Output the (x, y) coordinate of the center of the cell containing the given text.  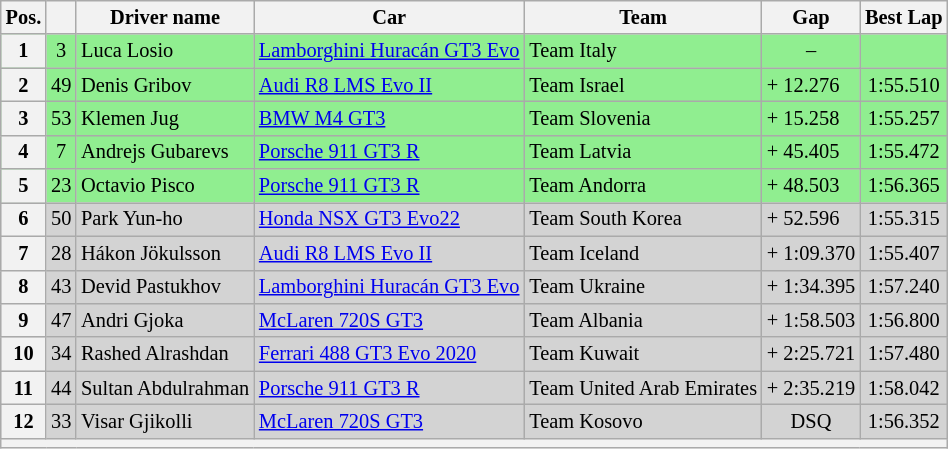
1:57.240 (904, 287)
Octavio Pisco (165, 186)
1:56.800 (904, 320)
Ferrari 488 GT3 Evo 2020 (389, 354)
1:55.407 (904, 253)
Team Kosovo (643, 421)
50 (61, 219)
1:58.042 (904, 388)
Honda NSX GT3 Evo22 (389, 219)
+ 52.596 (811, 219)
Team Israel (643, 85)
53 (61, 118)
Team South Korea (643, 219)
23 (61, 186)
1:57.480 (904, 354)
1:55.510 (904, 85)
34 (61, 354)
Team Kuwait (643, 354)
4 (24, 152)
1 (24, 51)
Hákon Jökulsson (165, 253)
1:56.352 (904, 421)
+ 45.405 (811, 152)
+ 12.276 (811, 85)
Gap (811, 17)
Klemen Jug (165, 118)
44 (61, 388)
Team Albania (643, 320)
9 (24, 320)
+ 1:09.370 (811, 253)
1:55.315 (904, 219)
Team Ukraine (643, 287)
Andri Gjoka (165, 320)
47 (61, 320)
Best Lap (904, 17)
1:56.365 (904, 186)
11 (24, 388)
Andrejs Gubarevs (165, 152)
Sultan Abdulrahman (165, 388)
Car (389, 17)
33 (61, 421)
Team Iceland (643, 253)
12 (24, 421)
8 (24, 287)
+ 2:35.219 (811, 388)
Team (643, 17)
Team United Arab Emirates (643, 388)
Team Slovenia (643, 118)
6 (24, 219)
BMW M4 GT3 (389, 118)
28 (61, 253)
Pos. (24, 17)
Team Andorra (643, 186)
43 (61, 287)
Rashed Alrashdan (165, 354)
+ 1:34.395 (811, 287)
Luca Losio (165, 51)
Visar Gjikolli (165, 421)
Driver name (165, 17)
+ 48.503 (811, 186)
DSQ (811, 421)
+ 15.258 (811, 118)
49 (61, 85)
+ 2:25.721 (811, 354)
10 (24, 354)
Devid Pastukhov (165, 287)
1:55.257 (904, 118)
Team Italy (643, 51)
Park Yun-ho (165, 219)
1:55.472 (904, 152)
+ 1:58.503 (811, 320)
2 (24, 85)
Denis Gribov (165, 85)
5 (24, 186)
Team Latvia (643, 152)
– (811, 51)
